Identify which cell holds the provided text, then report its (X, Y) central coordinate. 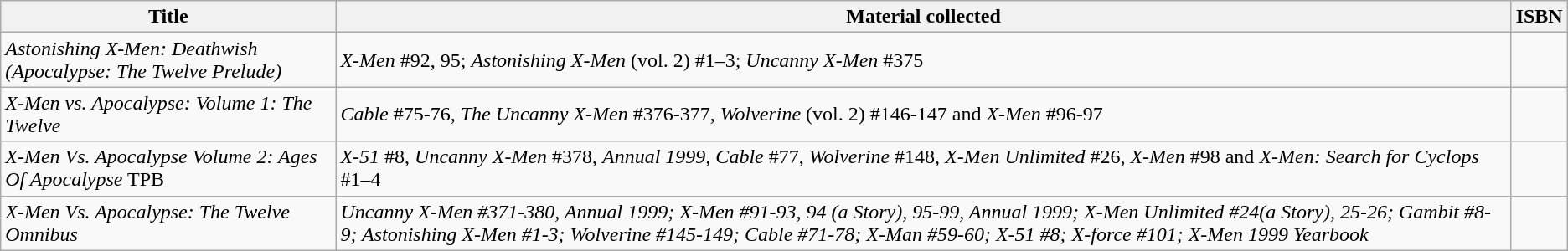
X-Men Vs. Apocalypse Volume 2: Ages Of Apocalypse TPB (168, 169)
Title (168, 17)
X-51 #8, Uncanny X-Men #378, Annual 1999, Cable #77, Wolverine #148, X-Men Unlimited #26, X-Men #98 and X-Men: Search for Cyclops #1–4 (923, 169)
X-Men vs. Apocalypse: Volume 1: The Twelve (168, 114)
Material collected (923, 17)
Astonishing X-Men: Deathwish (Apocalypse: The Twelve Prelude) (168, 60)
Cable #75-76, The Uncanny X-Men #376-377, Wolverine (vol. 2) #146-147 and X-Men #96-97 (923, 114)
X-Men Vs. Apocalypse: The Twelve Omnibus (168, 223)
ISBN (1540, 17)
X-Men #92, 95; Astonishing X-Men (vol. 2) #1–3; Uncanny X-Men #375 (923, 60)
